Determine the [x, y] coordinate at the center of the cell enclosing the given text.  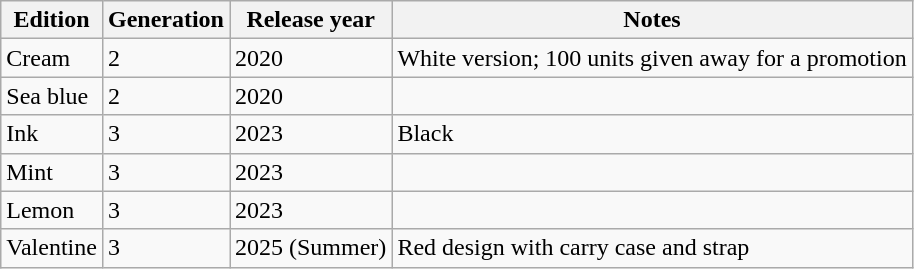
Edition [52, 20]
White version; 100 units given away for a promotion [652, 58]
Ink [52, 134]
Generation [166, 20]
Sea blue [52, 96]
Lemon [52, 210]
Release year [311, 20]
Cream [52, 58]
Red design with carry case and strap [652, 248]
Black [652, 134]
Mint [52, 172]
2025 (Summer) [311, 248]
Valentine [52, 248]
Notes [652, 20]
